Output the (x, y) coordinate of the center of the cell containing the given text.  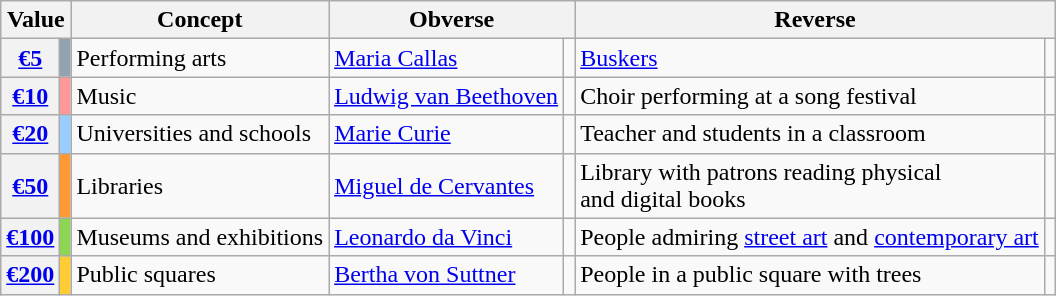
People in a public square with trees (810, 275)
Concept (200, 20)
People admiring street art and contemporary art (810, 237)
Museums and exhibitions (200, 237)
€100 (30, 237)
Buskers (810, 58)
Marie Curie (446, 134)
Choir performing at a song festival (810, 96)
Teacher and students in a classroom (810, 134)
€50 (30, 186)
Miguel de Cervantes (446, 186)
Reverse (816, 20)
€20 (30, 134)
€200 (30, 275)
Libraries (200, 186)
Library with patrons reading physicaland digital books (810, 186)
Bertha von Suttner (446, 275)
Performing arts (200, 58)
Value (36, 20)
Universities and schools (200, 134)
Music (200, 96)
Public squares (200, 275)
Maria Callas (446, 58)
Obverse (452, 20)
Ludwig van Beethoven (446, 96)
€10 (30, 96)
€5 (30, 58)
Leonardo da Vinci (446, 237)
